Pinpoint the cell where the given text exists, returning its [x, y] midpoint coordinate. 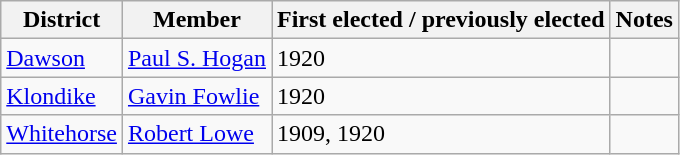
Klondike [62, 96]
1909, 1920 [442, 134]
Notes [644, 20]
Gavin Fowlie [196, 96]
Whitehorse [62, 134]
Dawson [62, 58]
Paul S. Hogan [196, 58]
Member [196, 20]
First elected / previously elected [442, 20]
District [62, 20]
Robert Lowe [196, 134]
